Detect which cell encompasses the target text, then output its [x, y] center coordinate. 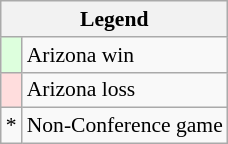
* [12, 126]
Legend [114, 19]
Arizona win [125, 55]
Arizona loss [125, 90]
Non-Conference game [125, 126]
